Search for the cell housing the specified text and yield its (x, y) center coordinate. 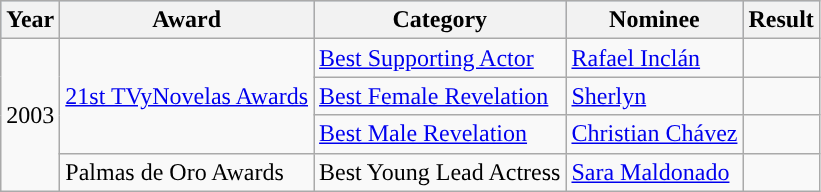
Year (30, 20)
Nominee (654, 20)
Sherlyn (654, 96)
Award (187, 20)
Christian Chávez (654, 134)
Category (440, 20)
Sara Maldonado (654, 172)
21st TVyNovelas Awards (187, 96)
Result (781, 20)
2003 (30, 115)
Palmas de Oro Awards (187, 172)
Rafael Inclán (654, 58)
Best Male Revelation (440, 134)
Best Female Revelation (440, 96)
Best Young Lead Actress (440, 172)
Best Supporting Actor (440, 58)
